For the text-containing cell, return its midpoint in [x, y] coordinate format. 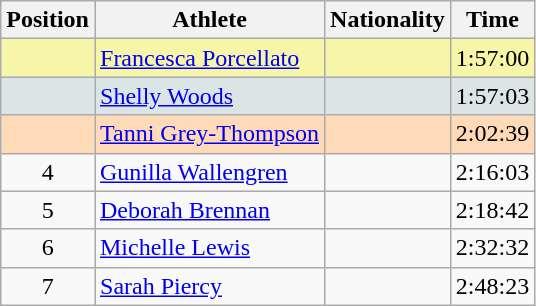
1:57:03 [492, 96]
7 [48, 286]
Deborah Brennan [209, 210]
Tanni Grey-Thompson [209, 134]
Position [48, 20]
2:32:32 [492, 248]
Sarah Piercy [209, 286]
2:02:39 [492, 134]
5 [48, 210]
Nationality [388, 20]
2:48:23 [492, 286]
Time [492, 20]
Athlete [209, 20]
Gunilla Wallengren [209, 172]
4 [48, 172]
2:18:42 [492, 210]
1:57:00 [492, 58]
Francesca Porcellato [209, 58]
2:16:03 [492, 172]
Shelly Woods [209, 96]
Michelle Lewis [209, 248]
6 [48, 248]
